Pinpoint the cell where the given text exists, returning its (X, Y) midpoint coordinate. 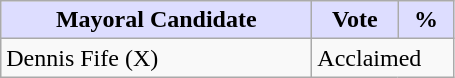
Dennis Fife (X) (156, 58)
Vote (355, 20)
Acclaimed (383, 58)
Mayoral Candidate (156, 20)
% (426, 20)
